For the text-containing cell, return its midpoint in (X, Y) coordinate format. 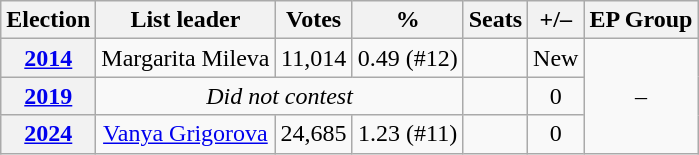
Vanya Grigorova (186, 134)
– (641, 96)
2019 (48, 96)
Election (48, 20)
% (408, 20)
0.49 (#12) (408, 58)
List leader (186, 20)
Seats (495, 20)
2024 (48, 134)
Did not contest (280, 96)
EP Group (641, 20)
11,014 (314, 58)
2014 (48, 58)
New (556, 58)
Votes (314, 20)
+/– (556, 20)
1.23 (#11) (408, 134)
Margarita Mileva (186, 58)
24,685 (314, 134)
